Identify which cell holds the provided text, then report its [X, Y] central coordinate. 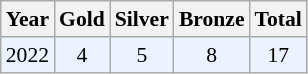
8 [212, 55]
17 [278, 55]
4 [82, 55]
Year [28, 19]
2022 [28, 55]
Bronze [212, 19]
Total [278, 19]
Gold [82, 19]
Silver [142, 19]
5 [142, 55]
